Extract the (x, y) coordinate from the center of the cell holding the provided text.  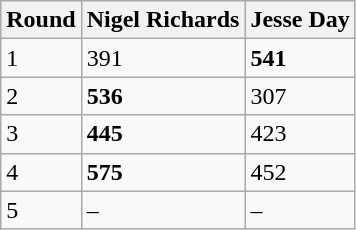
391 (163, 58)
536 (163, 96)
3 (41, 134)
445 (163, 134)
452 (300, 172)
541 (300, 58)
Nigel Richards (163, 20)
5 (41, 210)
Round (41, 20)
575 (163, 172)
307 (300, 96)
Jesse Day (300, 20)
4 (41, 172)
1 (41, 58)
2 (41, 96)
423 (300, 134)
